Find where the given text appears and provide that cell's center as [x, y] coordinate. 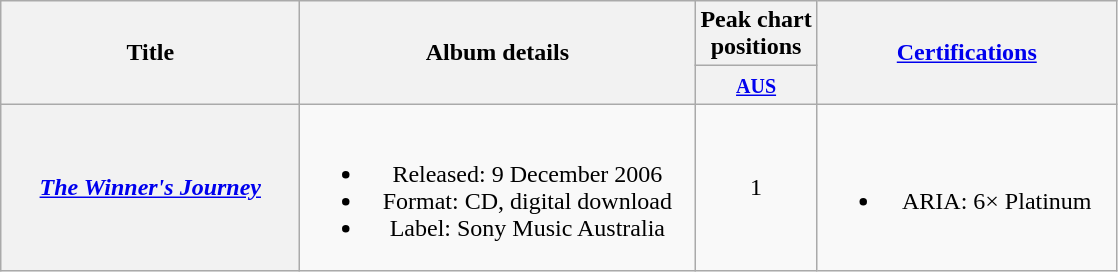
Peak chartpositions [756, 34]
ARIA: 6× Platinum [966, 188]
AUS [756, 85]
Released: 9 December 2006Format: CD, digital downloadLabel: Sony Music Australia [498, 188]
Certifications [966, 52]
Title [150, 52]
Album details [498, 52]
The Winner's Journey [150, 188]
1 [756, 188]
